Capture the cell that displays the provided text and extract its [X, Y] central coordinate. 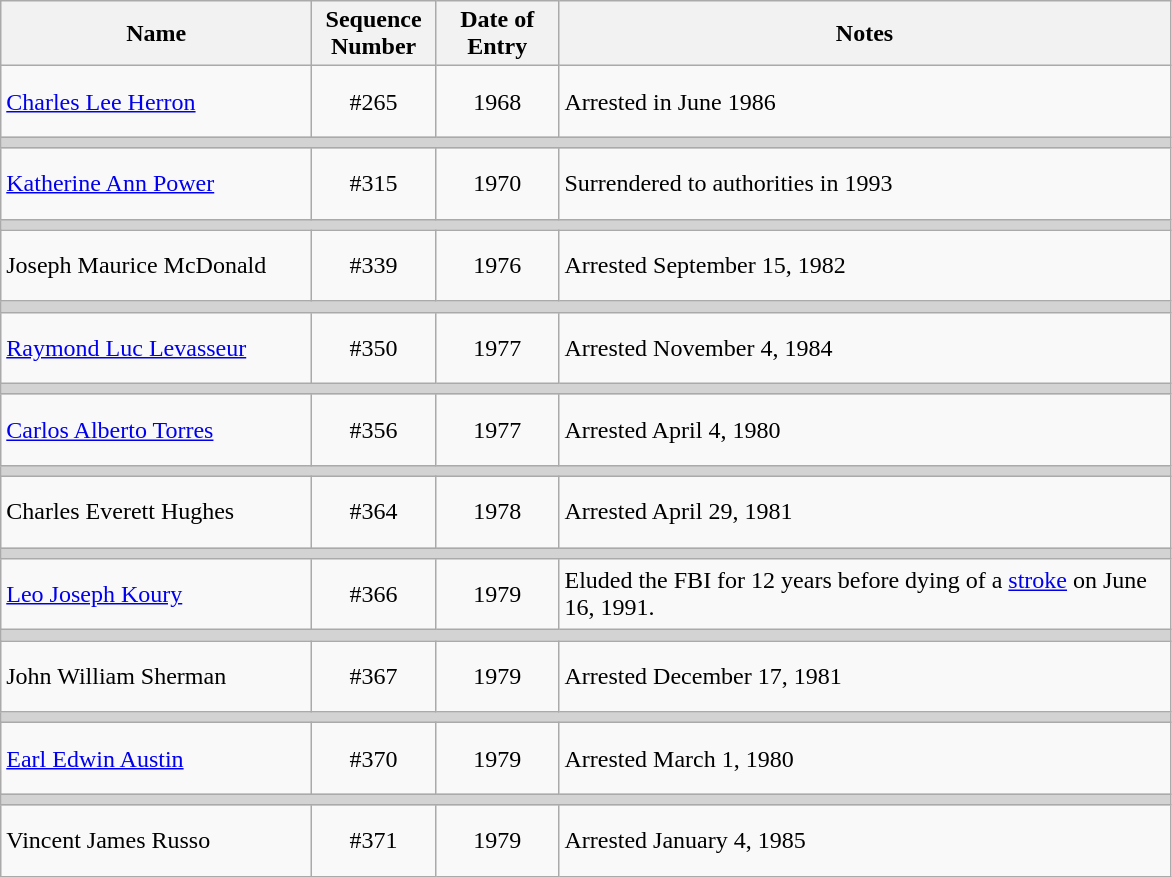
Date of Entry [497, 34]
Arrested November 4, 1984 [864, 348]
#265 [374, 102]
#370 [374, 758]
Carlos Alberto Torres [156, 430]
Arrested January 4, 1985 [864, 840]
1976 [497, 266]
#371 [374, 840]
Raymond Luc Levasseur [156, 348]
Arrested December 17, 1981 [864, 676]
#367 [374, 676]
Sequence Number [374, 34]
Eluded the FBI for 12 years before dying of a stroke on June 16, 1991. [864, 594]
1970 [497, 184]
#315 [374, 184]
Charles Lee Herron [156, 102]
#364 [374, 512]
Arrested March 1, 1980 [864, 758]
#339 [374, 266]
Arrested April 4, 1980 [864, 430]
Earl Edwin Austin [156, 758]
#366 [374, 594]
Surrendered to authorities in 1993 [864, 184]
Leo Joseph Koury [156, 594]
Charles Everett Hughes [156, 512]
Joseph Maurice McDonald [156, 266]
Vincent James Russo [156, 840]
Name [156, 34]
1978 [497, 512]
1968 [497, 102]
Katherine Ann Power [156, 184]
#350 [374, 348]
Arrested April 29, 1981 [864, 512]
Arrested in June 1986 [864, 102]
Notes [864, 34]
John William Sherman [156, 676]
Arrested September 15, 1982 [864, 266]
#356 [374, 430]
